Find where the given text appears and provide that cell's center as [X, Y] coordinate. 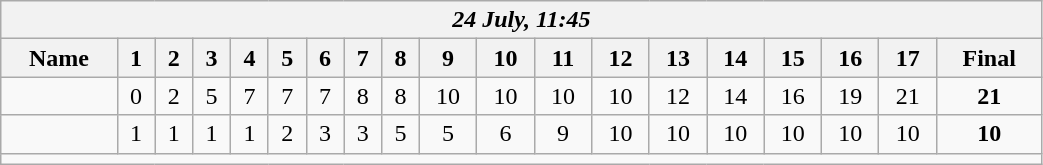
17 [908, 58]
19 [850, 96]
0 [136, 96]
Final [989, 58]
24 July, 11:45 [522, 20]
15 [792, 58]
11 [562, 58]
13 [678, 58]
Name [59, 58]
4 [249, 58]
